Capture the cell that displays the provided text and extract its (x, y) central coordinate. 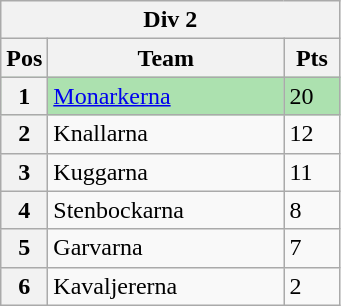
Kuggarna (166, 172)
Div 2 (170, 20)
Knallarna (166, 134)
11 (312, 172)
Monarkerna (166, 96)
Pts (312, 58)
Team (166, 58)
7 (312, 248)
Pos (24, 58)
5 (24, 248)
Stenbockarna (166, 210)
6 (24, 286)
Garvarna (166, 248)
4 (24, 210)
1 (24, 96)
20 (312, 96)
3 (24, 172)
Kavaljererna (166, 286)
8 (312, 210)
12 (312, 134)
